Return (X, Y) of the center of cell containing provided text 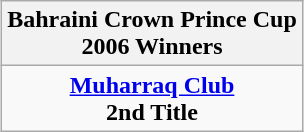
Bahraini Crown Prince Cup 2006 Winners (152, 34)
Muharraq Club2nd Title (152, 98)
